Find where the given text appears and provide that cell's center as [x, y] coordinate. 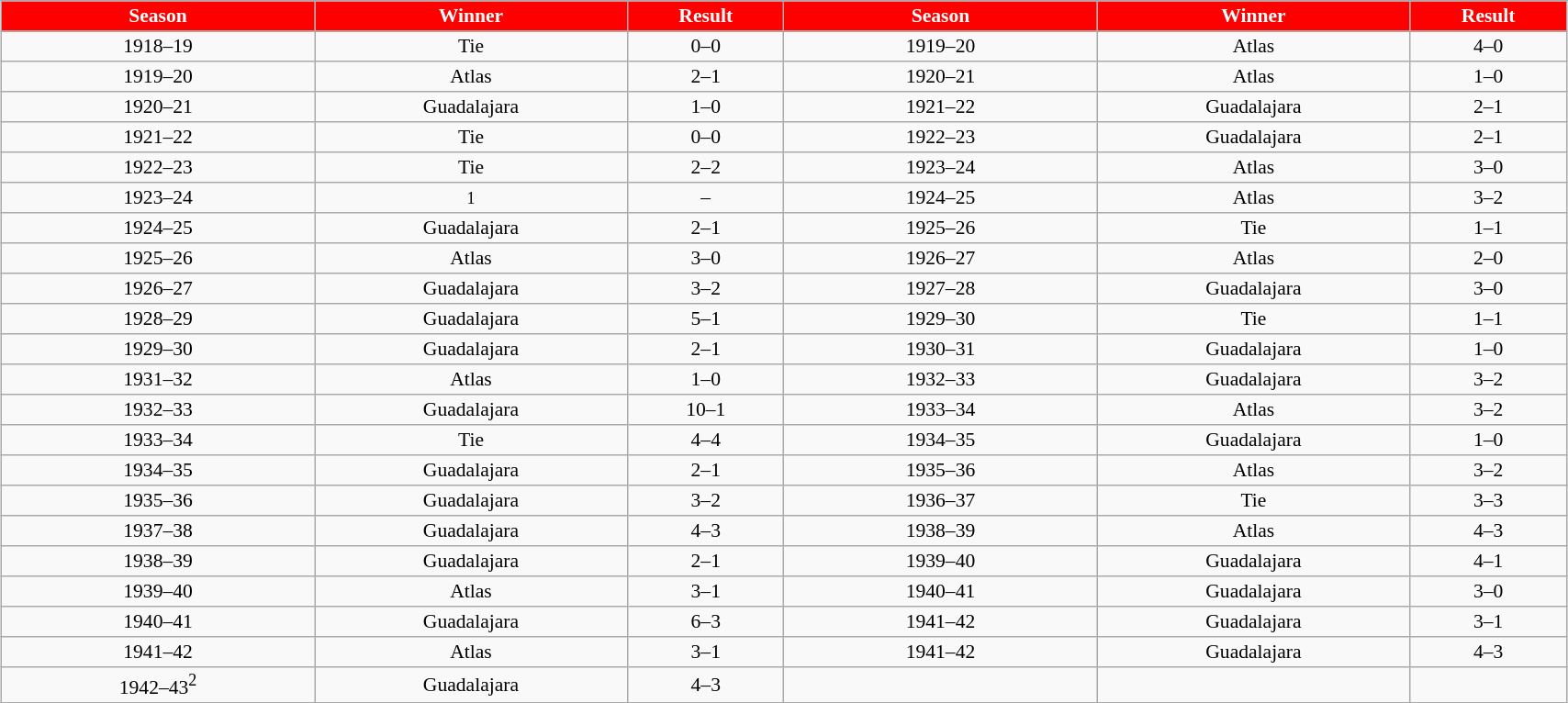
– [705, 198]
1918–19 [158, 46]
6–3 [705, 622]
1936–37 [940, 501]
5–1 [705, 319]
2–2 [705, 167]
4–1 [1489, 562]
1928–29 [158, 319]
2–0 [1489, 259]
1930–31 [940, 349]
4–4 [705, 441]
1 [472, 198]
1931–32 [158, 380]
1942–432 [158, 685]
10–1 [705, 409]
4–0 [1489, 46]
3–3 [1489, 501]
1937–38 [158, 530]
1927–28 [940, 288]
